Scan for the cell matching the given text and deliver its (x, y) coordinate at center. 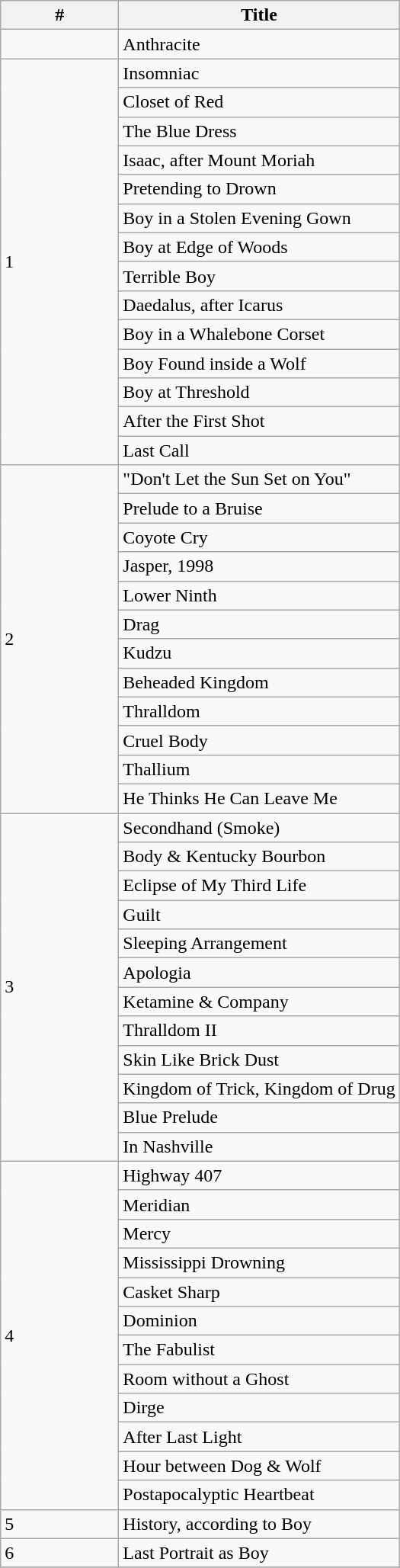
Lower Ninth (259, 595)
Coyote Cry (259, 537)
4 (59, 1336)
Sleeping Arrangement (259, 944)
Dominion (259, 1321)
1 (59, 262)
Hour between Dog & Wolf (259, 1466)
Ketamine & Company (259, 1002)
Dirge (259, 1408)
After the First Shot (259, 422)
"Don't Let the Sun Set on You" (259, 479)
5 (59, 1524)
Thallium (259, 769)
Last Portrait as Boy (259, 1553)
Guilt (259, 915)
Daedalus, after Icarus (259, 305)
Last Call (259, 451)
Room without a Ghost (259, 1379)
Insomniac (259, 73)
Casket Sharp (259, 1292)
After Last Light (259, 1437)
Cruel Body (259, 740)
Pretending to Drown (259, 189)
In Nashville (259, 1146)
Meridian (259, 1204)
Eclipse of My Third Life (259, 886)
Mercy (259, 1233)
2 (59, 639)
Closet of Red (259, 102)
Thralldom (259, 711)
Boy at Threshold (259, 393)
Prelude to a Bruise (259, 508)
The Blue Dress (259, 131)
Skin Like Brick Dust (259, 1060)
Blue Prelude (259, 1117)
Isaac, after Mount Moriah (259, 160)
Jasper, 1998 (259, 566)
He Thinks He Can Leave Me (259, 798)
Highway 407 (259, 1175)
Postapocalyptic Heartbeat (259, 1495)
Body & Kentucky Bourbon (259, 857)
Title (259, 15)
Mississippi Drowning (259, 1262)
Kudzu (259, 653)
Boy at Edge of Woods (259, 247)
Beheaded Kingdom (259, 682)
Secondhand (Smoke) (259, 827)
# (59, 15)
Anthracite (259, 44)
History, according to Boy (259, 1524)
Apologia (259, 973)
Boy in a Stolen Evening Gown (259, 218)
Terrible Boy (259, 276)
3 (59, 986)
The Fabulist (259, 1350)
Boy in a Whalebone Corset (259, 334)
Drag (259, 624)
Kingdom of Trick, Kingdom of Drug (259, 1089)
6 (59, 1553)
Boy Found inside a Wolf (259, 364)
Thralldom II (259, 1031)
